Locate the cell with the specified text and output its (X, Y) center coordinate. 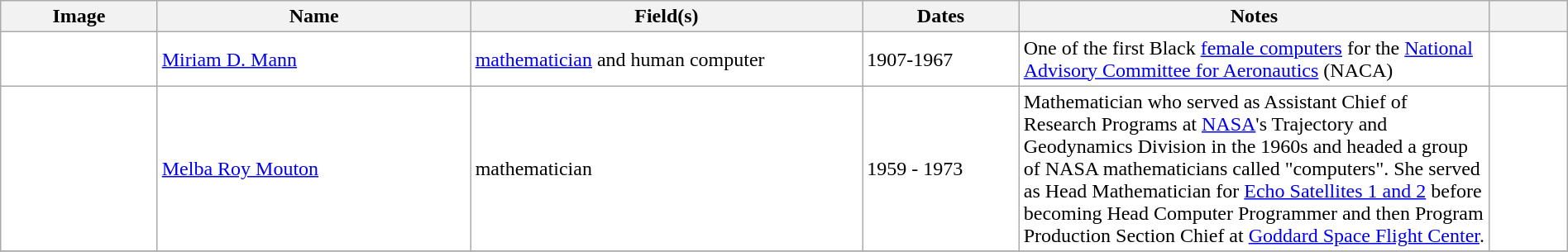
Miriam D. Mann (314, 59)
Image (79, 17)
Melba Roy Mouton (314, 169)
mathematician (667, 169)
Field(s) (667, 17)
1959 - 1973 (941, 169)
Dates (941, 17)
1907-1967 (941, 59)
Name (314, 17)
One of the first Black female computers for the National Advisory Committee for Aeronautics (NACA) (1254, 59)
Notes (1254, 17)
mathematician and human computer (667, 59)
